Return the [x, y] coordinate for the center point of the cell that contains the specified text.  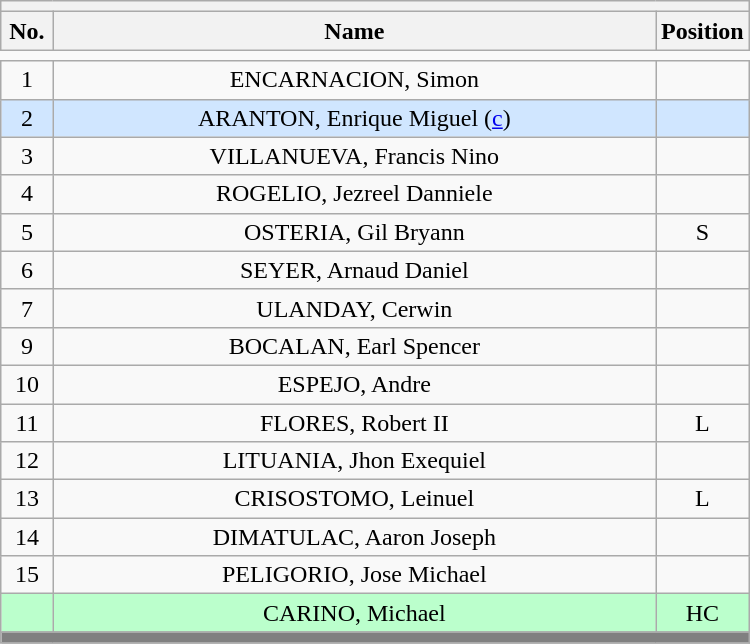
ENCARNACION, Simon [354, 80]
14 [27, 537]
Name [354, 31]
1 [27, 80]
3 [27, 156]
6 [27, 270]
No. [27, 31]
9 [27, 346]
15 [27, 575]
BOCALAN, Earl Spencer [354, 346]
13 [27, 499]
S [703, 232]
CRISOSTOMO, Leinuel [354, 499]
CARINO, Michael [354, 613]
5 [27, 232]
ARANTON, Enrique Miguel (c) [354, 118]
LITUANIA, Jhon Exequiel [354, 461]
11 [27, 423]
ROGELIO, Jezreel Danniele [354, 194]
ESPEJO, Andre [354, 384]
ULANDAY, Cerwin [354, 308]
Position [703, 31]
VILLANUEVA, Francis Nino [354, 156]
2 [27, 118]
PELIGORIO, Jose Michael [354, 575]
10 [27, 384]
DIMATULAC, Aaron Joseph [354, 537]
SEYER, Arnaud Daniel [354, 270]
4 [27, 194]
HC [703, 613]
12 [27, 461]
7 [27, 308]
OSTERIA, Gil Bryann [354, 232]
FLORES, Robert II [354, 423]
